Determine the [X, Y] coordinate at the center of the cell enclosing the given text.  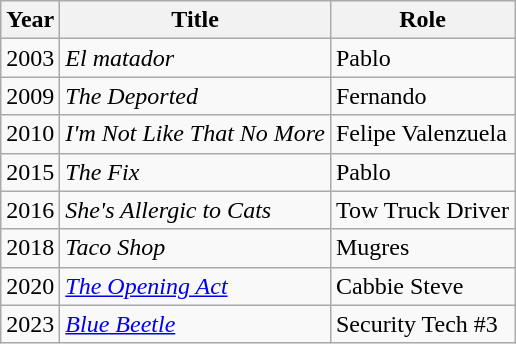
Mugres [422, 248]
2023 [30, 324]
2009 [30, 96]
The Deported [196, 96]
Cabbie Steve [422, 286]
Year [30, 20]
I'm Not Like That No More [196, 134]
Tow Truck Driver [422, 210]
2003 [30, 58]
Blue Beetle [196, 324]
2020 [30, 286]
The Fix [196, 172]
Felipe Valenzuela [422, 134]
Role [422, 20]
She's Allergic to Cats [196, 210]
El matador [196, 58]
2010 [30, 134]
The Opening Act [196, 286]
2016 [30, 210]
Taco Shop [196, 248]
Title [196, 20]
2018 [30, 248]
Fernando [422, 96]
Security Tech #3 [422, 324]
2015 [30, 172]
